Identify which cell holds the provided text, then report its (X, Y) central coordinate. 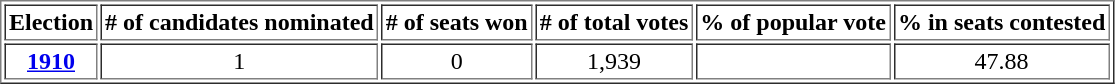
% in seats contested (1001, 22)
Election (50, 22)
0 (456, 62)
% of popular vote (794, 22)
# of candidates nominated (239, 22)
47.88 (1001, 62)
# of total votes (614, 22)
1,939 (614, 62)
# of seats won (456, 22)
1 (239, 62)
1910 (50, 62)
